Detect which cell encompasses the target text, then output its [x, y] center coordinate. 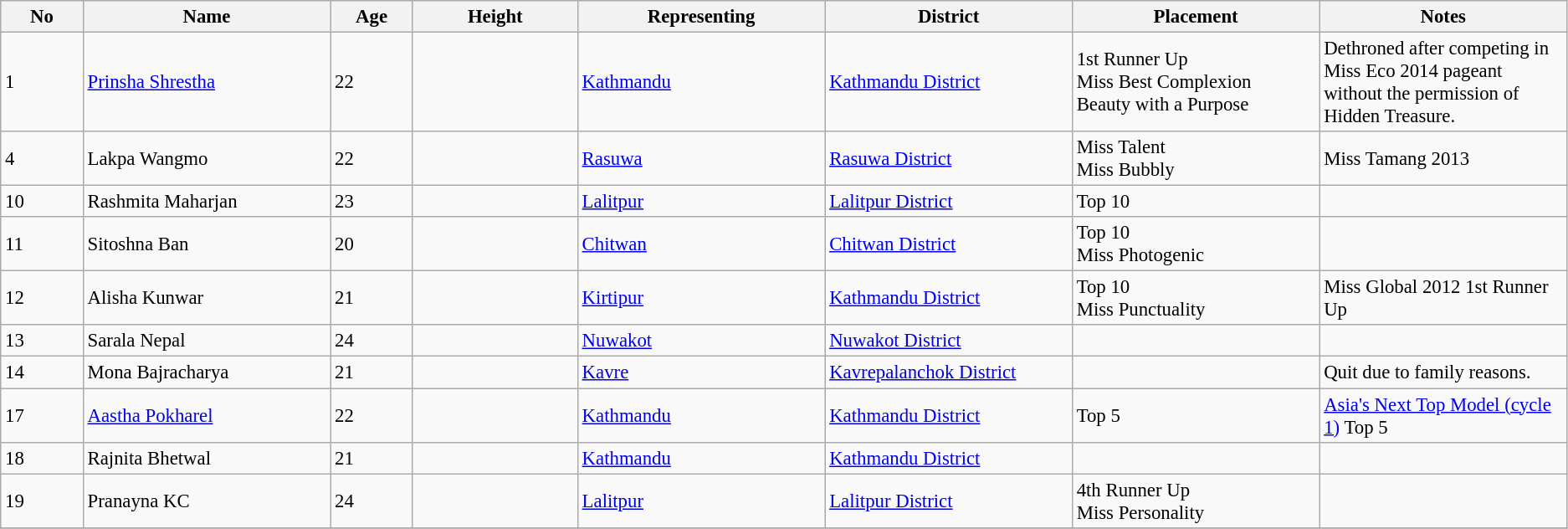
10 [42, 202]
Top 10 Miss Punctuality [1196, 298]
Chitwan [701, 244]
Height [495, 17]
13 [42, 341]
Prinsha Shrestha [207, 82]
Miss Global 2012 1st Runner Up [1443, 298]
Dethroned after competing in Miss Eco 2014 pageant without the permission of Hidden Treasure. [1443, 82]
Quit due to family reasons. [1443, 372]
Rajnita Bhetwal [207, 458]
18 [42, 458]
23 [372, 202]
4th Runner Up Miss Personality [1196, 501]
Asia's Next Top Model (cycle 1) Top 5 [1443, 415]
12 [42, 298]
20 [372, 244]
Top 10 [1196, 202]
Name [207, 17]
Mona Bajracharya [207, 372]
Placement [1196, 17]
Notes [1443, 17]
17 [42, 415]
4 [42, 159]
Chitwan District [949, 244]
Rasuwa [701, 159]
Kirtipur [701, 298]
Lakpa Wangmo [207, 159]
Top 10 Miss Photogenic [1196, 244]
Miss Talent Miss Bubbly [1196, 159]
Sarala Nepal [207, 341]
No [42, 17]
1 [42, 82]
Kavre [701, 372]
Pranayna KC [207, 501]
Miss Tamang 2013 [1443, 159]
Representing [701, 17]
Age [372, 17]
Top 5 [1196, 415]
11 [42, 244]
Rasuwa District [949, 159]
Kavrepalanchok District [949, 372]
1st Runner Up Miss Best Complexion Beauty with a Purpose [1196, 82]
Aastha Pokharel [207, 415]
District [949, 17]
14 [42, 372]
Sitoshna Ban [207, 244]
Nuwakot [701, 341]
Rashmita Maharjan [207, 202]
Alisha Kunwar [207, 298]
Nuwakot District [949, 341]
19 [42, 501]
